Provide the [x, y] coordinate of the cell's center where the given text is located.  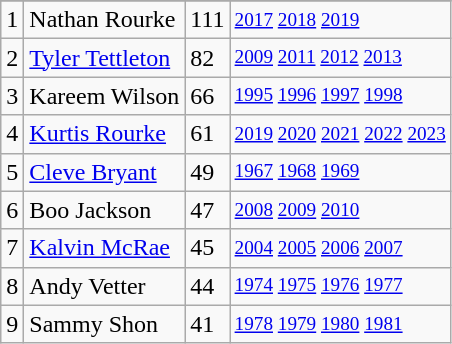
41 [208, 324]
Kalvin McRae [104, 248]
2009 2011 2012 2013 [340, 58]
111 [208, 20]
2019 2020 2021 2022 2023 [340, 134]
Sammy Shon [104, 324]
Boo Jackson [104, 210]
45 [208, 248]
3 [12, 96]
Andy Vetter [104, 286]
44 [208, 286]
2008 2009 2010 [340, 210]
9 [12, 324]
1995 1996 1997 1998 [340, 96]
2004 2005 2006 2007 [340, 248]
8 [12, 286]
Nathan Rourke [104, 20]
49 [208, 172]
7 [12, 248]
66 [208, 96]
4 [12, 134]
1978 1979 1980 1981 [340, 324]
Kareem Wilson [104, 96]
61 [208, 134]
Kurtis Rourke [104, 134]
6 [12, 210]
Cleve Bryant [104, 172]
1 [12, 20]
2017 2018 2019 [340, 20]
Tyler Tettleton [104, 58]
1967 1968 1969 [340, 172]
5 [12, 172]
82 [208, 58]
47 [208, 210]
1974 1975 1976 1977 [340, 286]
2 [12, 58]
